Pinpoint the cell where the given text exists, returning its (X, Y) midpoint coordinate. 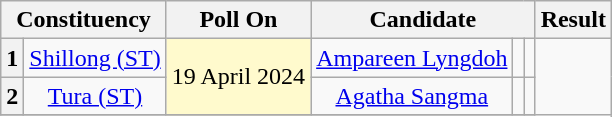
1 (12, 58)
Candidate (423, 20)
Result (573, 20)
2 (12, 96)
Constituency (84, 20)
Agatha Sangma (412, 96)
Poll On (238, 20)
19 April 2024 (238, 77)
Shillong (ST) (95, 58)
Ampareen Lyngdoh (412, 58)
Tura (ST) (95, 96)
